Pinpoint the cell where the given text exists, returning its [x, y] midpoint coordinate. 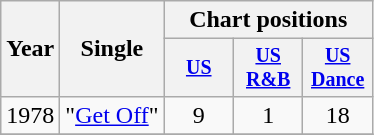
Year [30, 49]
"Get Off" [112, 115]
USDance [338, 68]
Single [112, 49]
18 [338, 115]
US [198, 68]
9 [198, 115]
1978 [30, 115]
USR&B [268, 68]
Chart positions [268, 20]
1 [268, 115]
